Determine the (X, Y) coordinate at the center of the cell enclosing the given text.  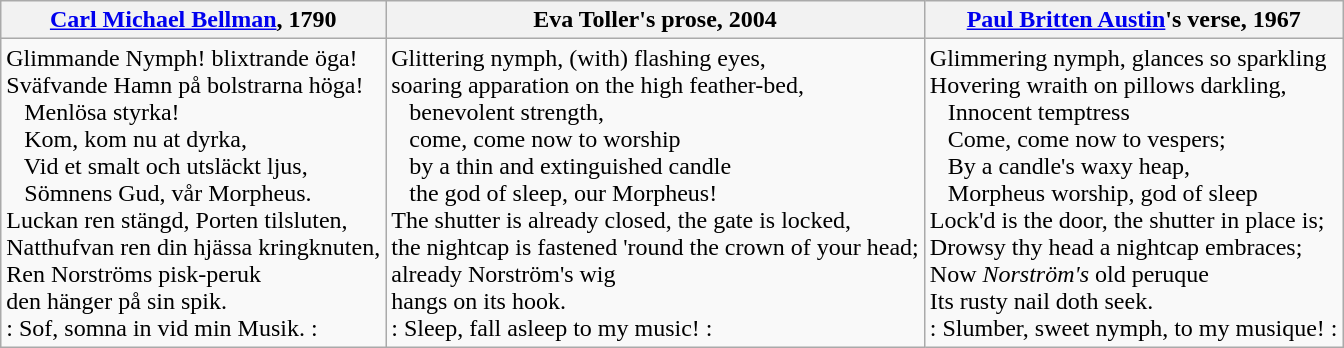
Paul Britten Austin's verse, 1967 (1134, 20)
Eva Toller's prose, 2004 (656, 20)
Carl Michael Bellman, 1790 (194, 20)
